Pinpoint the cell where the given text exists, returning its (X, Y) midpoint coordinate. 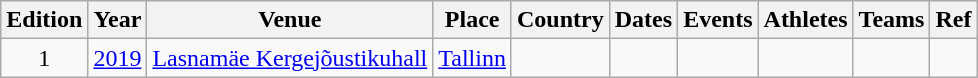
Country (560, 20)
1 (44, 58)
Place (472, 20)
Lasnamäe Kergejõustikuhall (290, 58)
Year (118, 20)
Venue (290, 20)
Teams (892, 20)
Ref (954, 20)
Edition (44, 20)
Tallinn (472, 58)
Athletes (806, 20)
Events (718, 20)
2019 (118, 58)
Dates (643, 20)
